Return the [x, y] coordinate for the center point of the cell that contains the specified text.  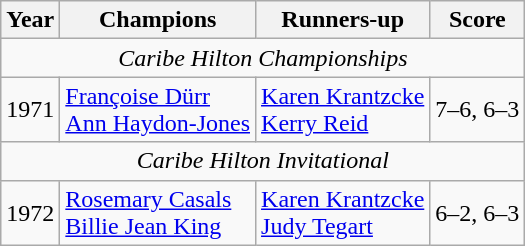
7–6, 6–3 [478, 110]
Champions [158, 20]
Runners-up [343, 20]
Karen Krantzcke Kerry Reid [343, 110]
1972 [30, 212]
Caribe Hilton Invitational [263, 161]
Karen Krantzcke Judy Tegart [343, 212]
6–2, 6–3 [478, 212]
Year [30, 20]
Rosemary Casals Billie Jean King [158, 212]
Françoise Dürr Ann Haydon-Jones [158, 110]
1971 [30, 110]
Score [478, 20]
Caribe Hilton Championships [263, 58]
